Scan for the cell matching the given text and deliver its (x, y) coordinate at center. 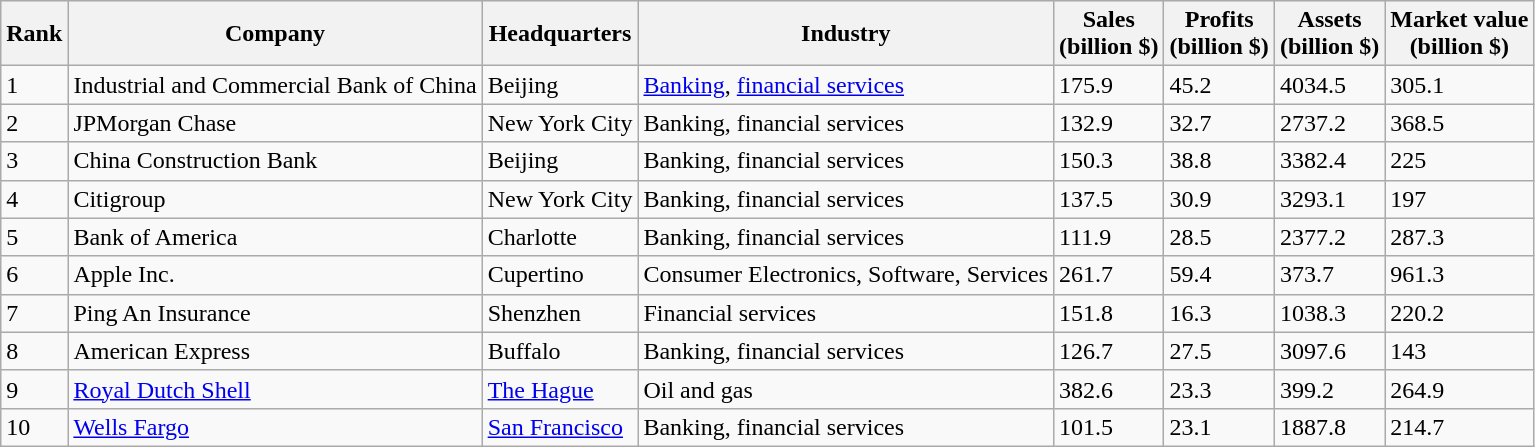
Industrial and Commercial Bank of China (275, 85)
373.7 (1329, 275)
28.5 (1219, 237)
Market value (billion $) (1460, 34)
32.7 (1219, 123)
China Construction Bank (275, 161)
2737.2 (1329, 123)
Cupertino (560, 275)
6 (34, 275)
Financial services (846, 313)
Bank of America (275, 237)
Assets (billion $) (1329, 34)
3097.6 (1329, 351)
151.8 (1109, 313)
The Hague (560, 389)
9 (34, 389)
Sales (billion $) (1109, 34)
220.2 (1460, 313)
Shenzhen (560, 313)
264.9 (1460, 389)
126.7 (1109, 351)
38.8 (1219, 161)
7 (34, 313)
2377.2 (1329, 237)
4 (34, 199)
27.5 (1219, 351)
8 (34, 351)
San Francisco (560, 427)
305.1 (1460, 85)
American Express (275, 351)
1887.8 (1329, 427)
Profits (billion $) (1219, 34)
5 (34, 237)
30.9 (1219, 199)
Ping An Insurance (275, 313)
3 (34, 161)
287.3 (1460, 237)
10 (34, 427)
961.3 (1460, 275)
Company (275, 34)
101.5 (1109, 427)
137.5 (1109, 199)
Royal Dutch Shell (275, 389)
23.3 (1219, 389)
Industry (846, 34)
368.5 (1460, 123)
1038.3 (1329, 313)
Headquarters (560, 34)
1 (34, 85)
59.4 (1219, 275)
Wells Fargo (275, 427)
261.7 (1109, 275)
16.3 (1219, 313)
111.9 (1109, 237)
Rank (34, 34)
2 (34, 123)
399.2 (1329, 389)
150.3 (1109, 161)
23.1 (1219, 427)
132.9 (1109, 123)
Citigroup (275, 199)
143 (1460, 351)
Consumer Electronics, Software, Services (846, 275)
382.6 (1109, 389)
214.7 (1460, 427)
Charlotte (560, 237)
197 (1460, 199)
Oil and gas (846, 389)
175.9 (1109, 85)
45.2 (1219, 85)
225 (1460, 161)
3382.4 (1329, 161)
JPMorgan Chase (275, 123)
Apple Inc. (275, 275)
3293.1 (1329, 199)
4034.5 (1329, 85)
Buffalo (560, 351)
